Return the (X, Y) coordinate for the center point of the cell that contains the specified text.  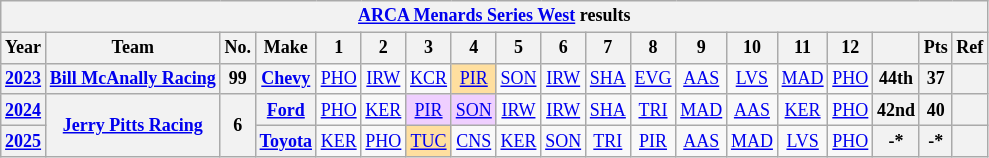
Ford (286, 110)
5 (518, 48)
Year (24, 48)
7 (608, 48)
TUC (429, 140)
EVG (653, 78)
8 (653, 48)
1 (338, 48)
11 (802, 48)
Make (286, 48)
10 (752, 48)
9 (702, 48)
CNS (474, 140)
12 (850, 48)
Pts (936, 48)
2 (384, 48)
2023 (24, 78)
42nd (896, 110)
Toyota (286, 140)
KCR (429, 78)
37 (936, 78)
Team (132, 48)
4 (474, 48)
3 (429, 48)
Jerry Pitts Racing (132, 125)
No. (238, 48)
40 (936, 110)
99 (238, 78)
Bill McAnally Racing (132, 78)
ARCA Menards Series West results (494, 16)
2024 (24, 110)
Chevy (286, 78)
44th (896, 78)
2025 (24, 140)
Ref (970, 48)
